Identify which cell holds the provided text, then report its [X, Y] central coordinate. 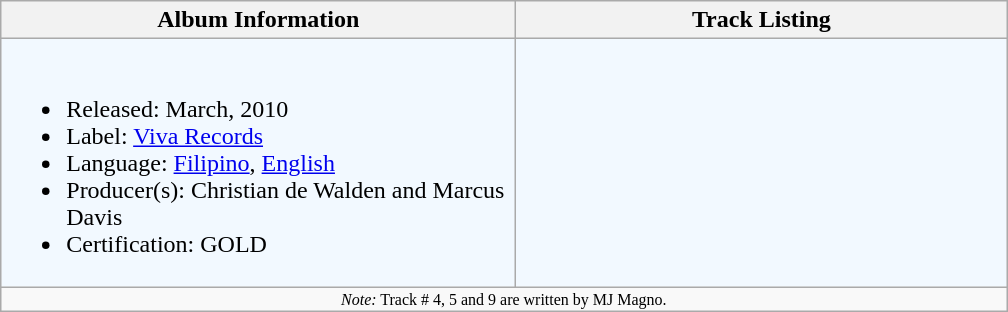
Released: March, 2010Label: Viva RecordsLanguage: Filipino, EnglishProducer(s): Christian de Walden and Marcus DavisCertification: GOLD [258, 163]
Album Information [258, 20]
Track Listing [762, 20]
Note: Track # 4, 5 and 9 are written by MJ Magno. [504, 299]
